From the cell containing the given text, extract its center point as (x, y) coordinate. 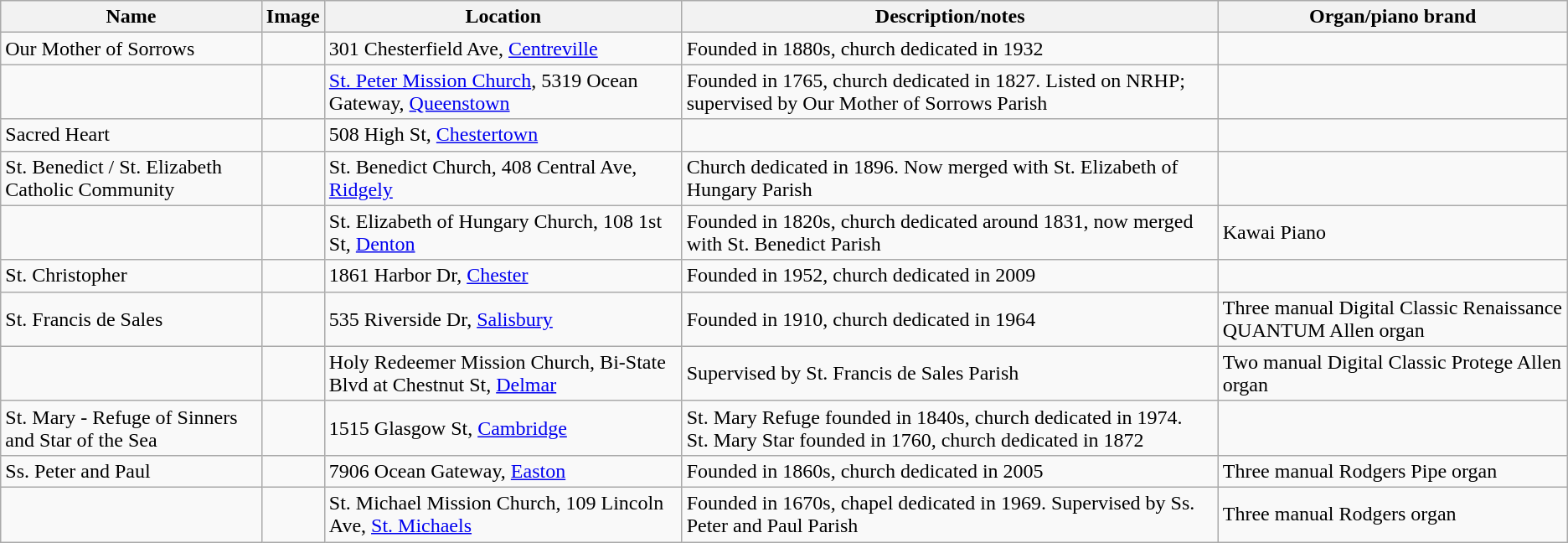
Image (293, 17)
1861 Harbor Dr, Chester (503, 276)
St. Peter Mission Church, 5319 Ocean Gateway, Queenstown (503, 92)
Founded in 1670s, chapel dedicated in 1969. Supervised by Ss. Peter and Paul Parish (950, 515)
301 Chesterfield Ave, Centreville (503, 49)
7906 Ocean Gateway, Easton (503, 471)
Holy Redeemer Mission Church, Bi-State Blvd at Chestnut St, Delmar (503, 374)
Three manual Rodgers Pipe organ (1392, 471)
Kawai Piano (1392, 233)
St. Christopher (132, 276)
Church dedicated in 1896. Now merged with St. Elizabeth of Hungary Parish (950, 178)
Three manual Digital Classic Renaissance QUANTUM Allen organ (1392, 318)
St. Elizabeth of Hungary Church, 108 1st St, Denton (503, 233)
Three manual Rodgers organ (1392, 515)
Founded in 1952, church dedicated in 2009 (950, 276)
508 High St, Chestertown (503, 135)
St. Francis de Sales (132, 318)
Founded in 1910, church dedicated in 1964 (950, 318)
535 Riverside Dr, Salisbury (503, 318)
Two manual Digital Classic Protege Allen organ (1392, 374)
Location (503, 17)
Supervised by St. Francis de Sales Parish (950, 374)
1515 Glasgow St, Cambridge (503, 427)
Ss. Peter and Paul (132, 471)
St. Michael Mission Church, 109 Lincoln Ave, St. Michaels (503, 515)
Organ/piano brand (1392, 17)
Founded in 1765, church dedicated in 1827. Listed on NRHP; supervised by Our Mother of Sorrows Parish (950, 92)
Sacred Heart (132, 135)
Name (132, 17)
Founded in 1860s, church dedicated in 2005 (950, 471)
St. Mary - Refuge of Sinners and Star of the Sea (132, 427)
St. Benedict / St. Elizabeth Catholic Community (132, 178)
Founded in 1880s, church dedicated in 1932 (950, 49)
St. Benedict Church, 408 Central Ave, Ridgely (503, 178)
Description/notes (950, 17)
Our Mother of Sorrows (132, 49)
Founded in 1820s, church dedicated around 1831, now merged with St. Benedict Parish (950, 233)
St. Mary Refuge founded in 1840s, church dedicated in 1974.St. Mary Star founded in 1760, church dedicated in 1872 (950, 427)
